Search for the cell housing the specified text and yield its [X, Y] center coordinate. 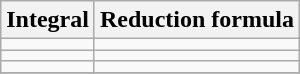
Reduction formula [196, 20]
Integral [48, 20]
